Pinpoint the cell where the given text exists, returning its [X, Y] midpoint coordinate. 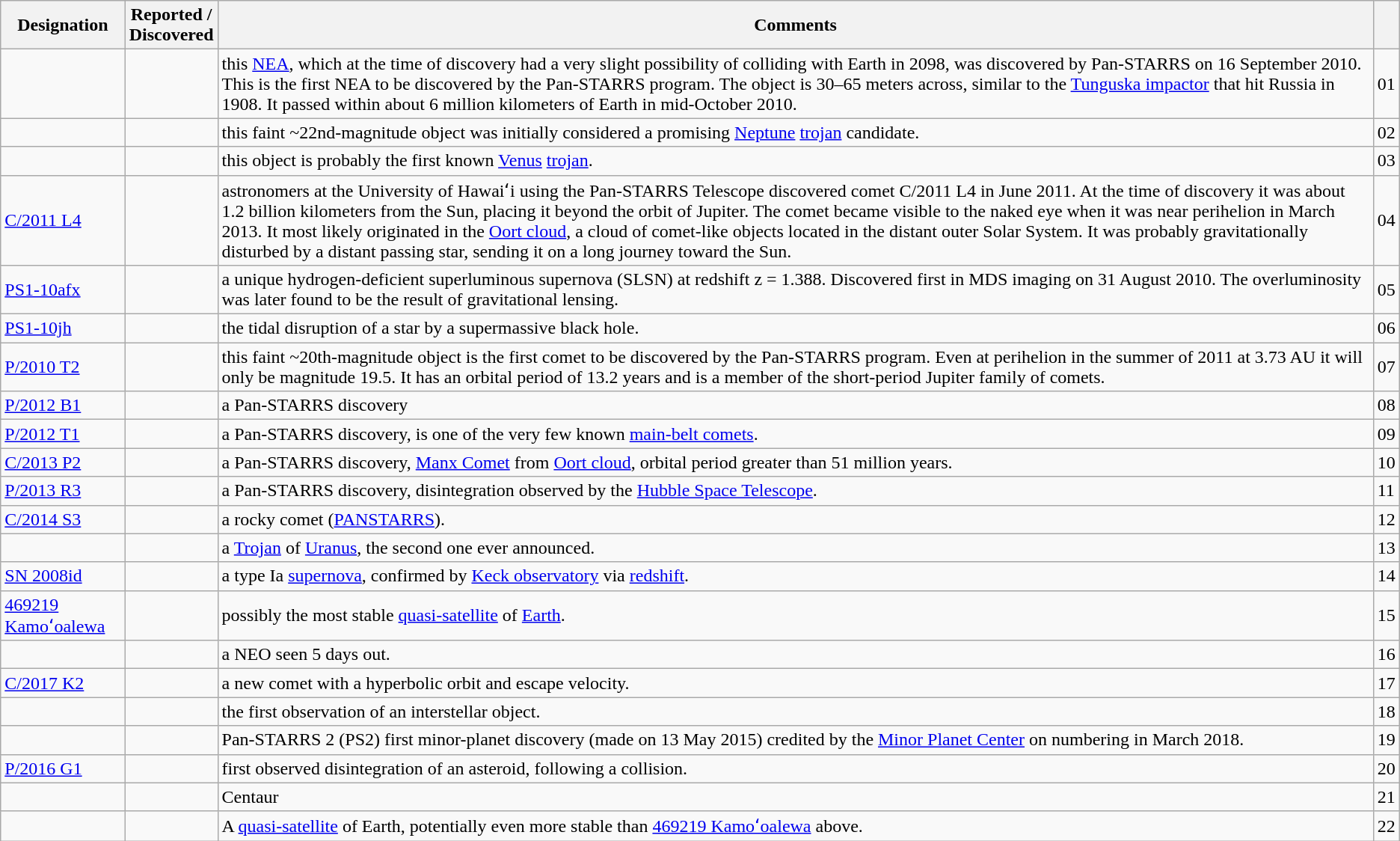
a Pan-STARRS discovery, Manx Comet from Oort cloud, orbital period greater than 51 million years. [796, 462]
a NEO seen 5 days out. [796, 655]
P/2016 G1 [63, 768]
20 [1387, 768]
Centaur [796, 797]
16 [1387, 655]
05 [1387, 290]
a Trojan of Uranus, the second one ever announced. [796, 548]
PS1-10jh [63, 328]
PS1-10afx [63, 290]
01 [1387, 84]
SN 2008id [63, 576]
C/2011 L4 [63, 220]
Comments [796, 25]
a new comet with a hyperbolic orbit and escape velocity. [796, 683]
11 [1387, 491]
C/2017 K2 [63, 683]
Pan-STARRS 2 (PS2) first minor-planet discovery (made on 13 May 2015) credited by the Minor Planet Center on numbering in March 2018. [796, 740]
P/2013 R3 [63, 491]
P/2012 B1 [63, 406]
17 [1387, 683]
02 [1387, 132]
a Pan-STARRS discovery [796, 406]
03 [1387, 161]
the first observation of an interstellar object. [796, 712]
19 [1387, 740]
this object is probably the first known Venus trojan. [796, 161]
07 [1387, 367]
10 [1387, 462]
first observed disintegration of an asteroid, following a collision. [796, 768]
the tidal disruption of a star by a supermassive black hole. [796, 328]
A quasi-satellite of Earth, potentially even more stable than 469219 Kamoʻoalewa above. [796, 826]
P/2010 T2 [63, 367]
469219 Kamoʻoalewa [63, 615]
22 [1387, 826]
15 [1387, 615]
a rocky comet (PANSTARRS). [796, 519]
P/2012 T1 [63, 434]
04 [1387, 220]
06 [1387, 328]
13 [1387, 548]
this faint ~22nd-magnitude object was initially considered a promising Neptune trojan candidate. [796, 132]
C/2013 P2 [63, 462]
a Pan-STARRS discovery, is one of the very few known main-belt comets. [796, 434]
a Pan-STARRS discovery, disintegration observed by the Hubble Space Telescope. [796, 491]
Reported /Discovered [171, 25]
a type Ia supernova, confirmed by Keck observatory via redshift. [796, 576]
possibly the most stable quasi-satellite of Earth. [796, 615]
18 [1387, 712]
09 [1387, 434]
21 [1387, 797]
12 [1387, 519]
Designation [63, 25]
C/2014 S3 [63, 519]
08 [1387, 406]
14 [1387, 576]
